Capture the cell that displays the provided text and extract its (x, y) central coordinate. 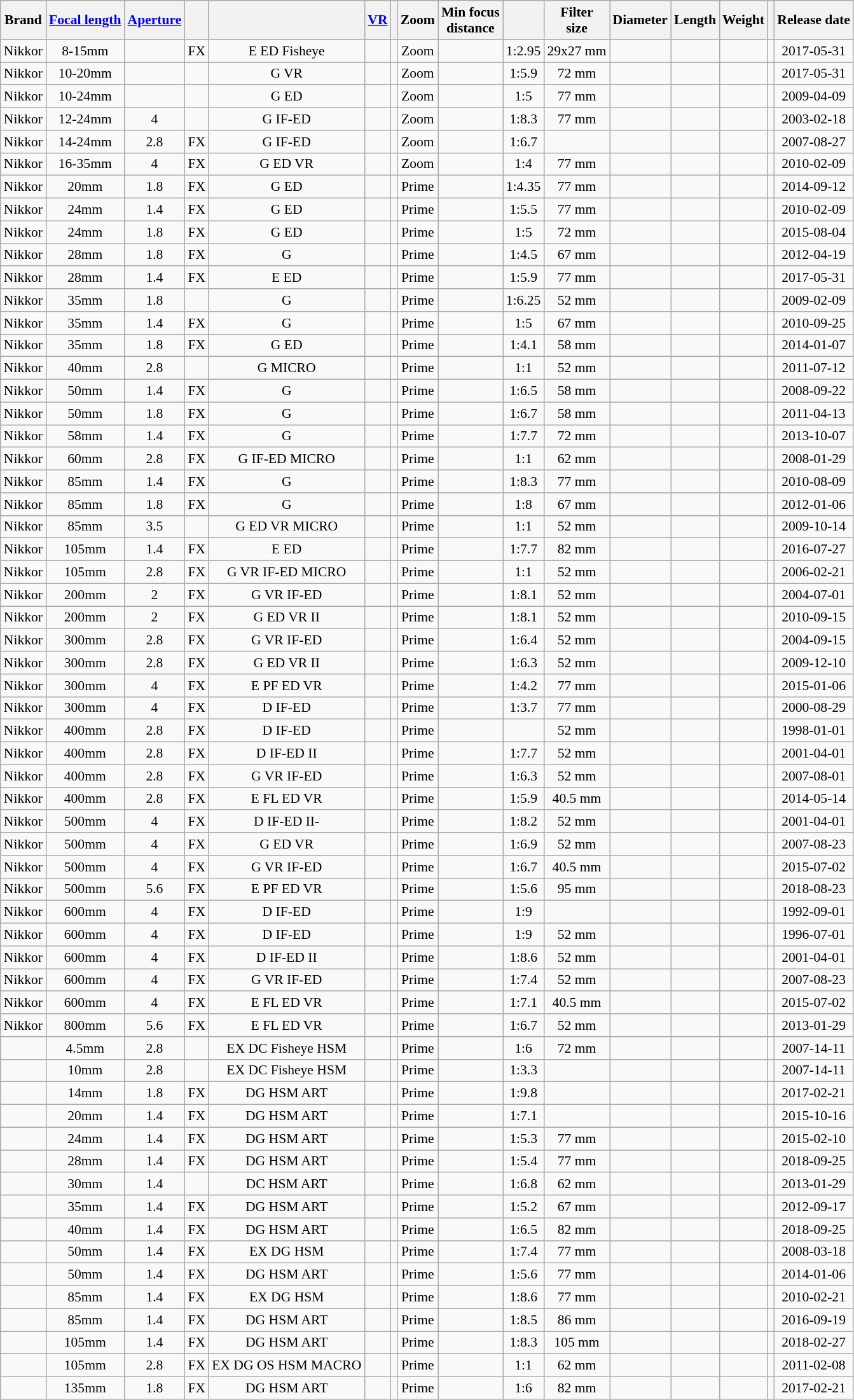
1:9.8 (524, 1093)
105 mm (576, 1343)
2000-08-29 (814, 708)
1996-07-01 (814, 935)
2006-02-21 (814, 572)
1:4.35 (524, 187)
Focal length (85, 20)
2008-09-22 (814, 391)
1:4.1 (524, 345)
G IF-ED MICRO (286, 459)
Diameter (640, 20)
2008-01-29 (814, 459)
4.5mm (85, 1048)
Length (695, 20)
14-24mm (85, 142)
1:2.95 (524, 51)
G MICRO (286, 368)
3.5 (154, 527)
2014-05-14 (814, 799)
2010-09-15 (814, 618)
1:4 (524, 164)
2010-02-21 (814, 1298)
1:6.8 (524, 1184)
800mm (85, 1025)
1:8.2 (524, 822)
EX DG OS HSM MACRO (286, 1366)
1998-01-01 (814, 731)
2004-07-01 (814, 595)
1:6.4 (524, 641)
1:5.5 (524, 210)
10-24mm (85, 97)
1:5.3 (524, 1139)
2009-10-14 (814, 527)
Min focusdistance (471, 20)
2007-08-27 (814, 142)
1:8.5 (524, 1320)
Aperture (154, 20)
2009-12-10 (814, 663)
10-20mm (85, 74)
G VR (286, 74)
2009-04-09 (814, 97)
2018-02-27 (814, 1343)
14mm (85, 1093)
D IF-ED II- (286, 822)
2016-07-27 (814, 550)
2007-08-01 (814, 776)
2012-04-19 (814, 255)
60mm (85, 459)
G VR IF-ED MICRO (286, 572)
2013-10-07 (814, 436)
2004-09-15 (814, 641)
1:5.4 (524, 1161)
2012-01-06 (814, 504)
30mm (85, 1184)
1:3.7 (524, 708)
86 mm (576, 1320)
2016-09-19 (814, 1320)
95 mm (576, 889)
1992-09-01 (814, 912)
1:5.2 (524, 1207)
1:4.2 (524, 686)
Filtersize (576, 20)
1:6.25 (524, 300)
2011-02-08 (814, 1366)
VR (378, 20)
1:6.9 (524, 844)
10mm (85, 1071)
2010-08-09 (814, 482)
2011-04-13 (814, 413)
1:3.3 (524, 1071)
Release date (814, 20)
2010-09-25 (814, 323)
16-35mm (85, 164)
2014-01-06 (814, 1275)
2015-01-06 (814, 686)
2008-03-18 (814, 1252)
12-24mm (85, 119)
Weight (743, 20)
1:4.5 (524, 255)
2009-02-09 (814, 300)
DC HSM ART (286, 1184)
G ED VR MICRO (286, 527)
E ED Fisheye (286, 51)
2003-02-18 (814, 119)
2015-02-10 (814, 1139)
Brand (23, 20)
1:8 (524, 504)
2012-09-17 (814, 1207)
2014-09-12 (814, 187)
8-15mm (85, 51)
2014-01-07 (814, 345)
2015-08-04 (814, 232)
2011-07-12 (814, 368)
29x27 mm (576, 51)
2015-10-16 (814, 1116)
135mm (85, 1388)
58mm (85, 436)
2018-08-23 (814, 889)
